Pinpoint the cell where the given text exists, returning its (X, Y) midpoint coordinate. 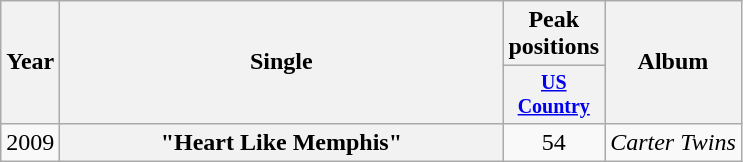
54 (554, 142)
Carter Twins (674, 142)
Single (282, 62)
Year (30, 62)
Album (674, 62)
Peak positions (554, 34)
US Country (554, 94)
"Heart Like Memphis" (282, 142)
2009 (30, 142)
